Capture the cell that displays the provided text and extract its (X, Y) central coordinate. 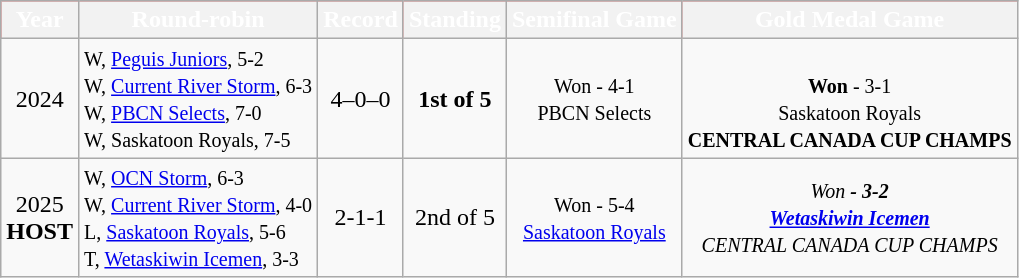
2nd of 5 (454, 218)
2025HOST (40, 218)
1st of 5 (454, 98)
2024 (40, 98)
4–0–0 (361, 98)
Gold Medal Game (850, 20)
Round-robin (198, 20)
Won - 4-1PBCN Selects (594, 98)
Record (361, 20)
Standing (454, 20)
Won - 5-4Saskatoon Royals (594, 218)
Won - 3-1Saskatoon Royals CENTRAL CANADA CUP CHAMPS (850, 98)
Semifinal Game (594, 20)
2-1-1 (361, 218)
W, OCN Storm, 6-3W, Current River Storm, 4-0L, Saskatoon Royals, 5-6T, Wetaskiwin Icemen, 3-3 (198, 218)
Won - 3-2Wetaskiwin Icemen CENTRAL CANADA CUP CHAMPS (850, 218)
W, Peguis Juniors, 5-2W, Current River Storm, 6-3W, PBCN Selects, 7-0W, Saskatoon Royals, 7-5 (198, 98)
Year (40, 20)
